Determine the [x, y] coordinate at the center of the cell enclosing the given text.  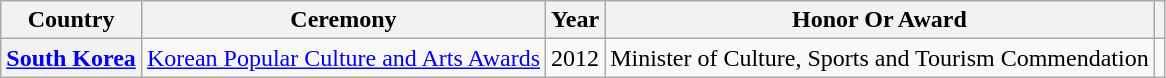
Honor Or Award [880, 20]
Country [72, 20]
Ceremony [343, 20]
Korean Popular Culture and Arts Awards [343, 58]
South Korea [72, 58]
Year [576, 20]
Minister of Culture, Sports and Tourism Commendation [880, 58]
2012 [576, 58]
